Extract the [X, Y] coordinate from the center of the cell holding the provided text.  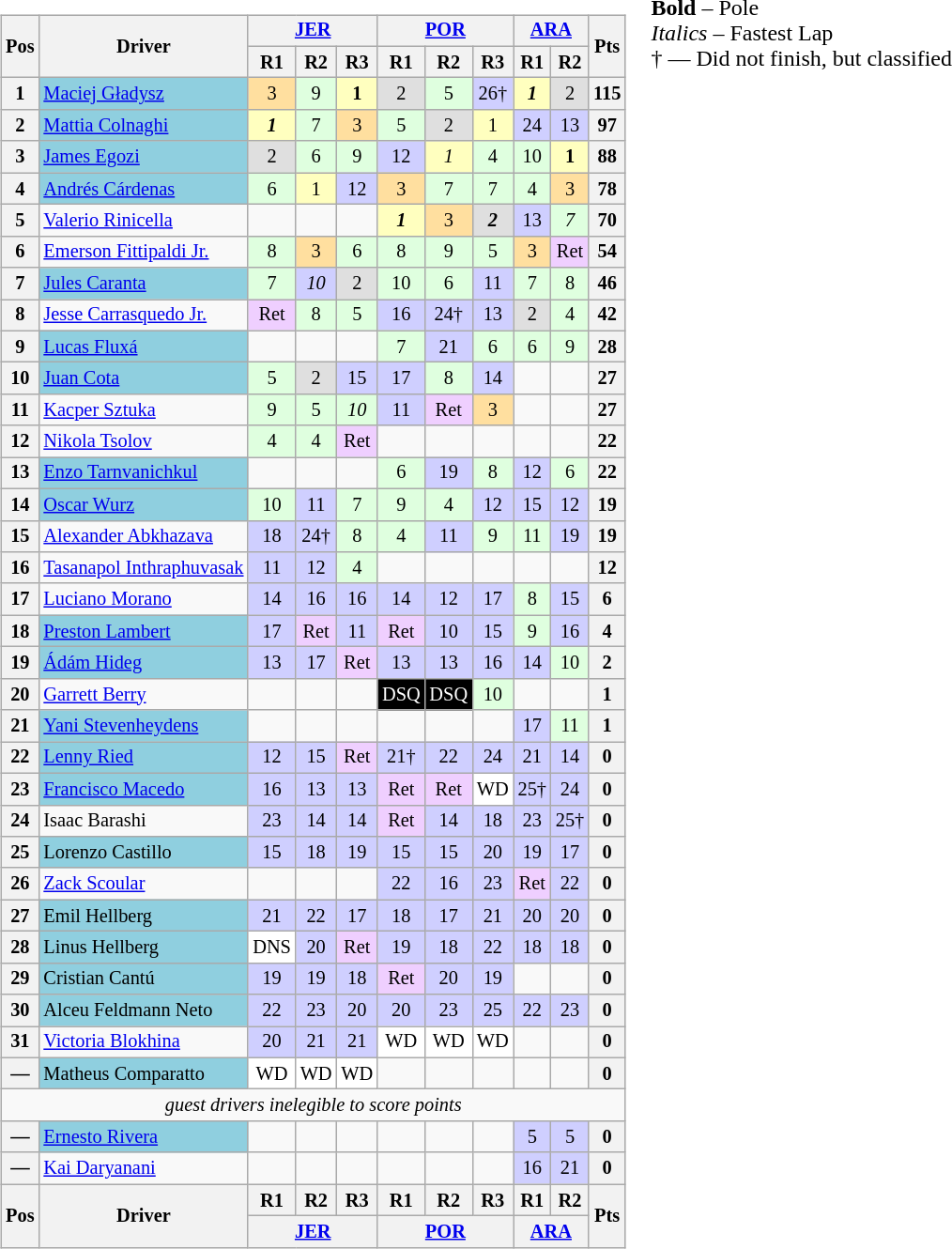
Jules Caranta [143, 284]
26 [20, 884]
Linus Hellberg [143, 948]
Mattia Colnaghi [143, 126]
Tasanapol Inthraphuvasak [143, 568]
Juan Cota [143, 378]
Andrés Cárdenas [143, 189]
54 [607, 252]
Yani Stevenheydens [143, 726]
97 [607, 126]
Jesse Carrasquedo Jr. [143, 316]
46 [607, 284]
Ernesto Rivera [143, 1137]
Isaac Barashi [143, 821]
Alexander Abkhazava [143, 536]
42 [607, 316]
Emil Hellberg [143, 916]
Emerson Fittipaldi Jr. [143, 252]
115 [607, 94]
31 [20, 1042]
Lorenzo Castillo [143, 853]
Ádám Hideg [143, 663]
Luciano Morano [143, 599]
88 [607, 157]
Matheus Comparatto [143, 1073]
Enzo Tarnvanichkul [143, 473]
Lenny Ried [143, 758]
26† [493, 94]
Nikola Tsolov [143, 441]
Kacper Sztuka [143, 410]
DNS [271, 948]
Alceu Feldmann Neto [143, 1010]
29 [20, 979]
Preston Lambert [143, 631]
Maciej Gładysz [143, 94]
James Egozi [143, 157]
Kai Daryanani [143, 1168]
Lucas Fluxá [143, 347]
30 [20, 1010]
Francisco Macedo [143, 789]
78 [607, 189]
Zack Scoular [143, 884]
Victoria Blokhina [143, 1042]
70 [607, 221]
21† [401, 758]
guest drivers inelegible to score points [314, 1105]
Oscar Wurz [143, 504]
Valerio Rinicella [143, 221]
Garrett Berry [143, 694]
Cristian Cantú [143, 979]
